Search for the cell housing the specified text and yield its (x, y) center coordinate. 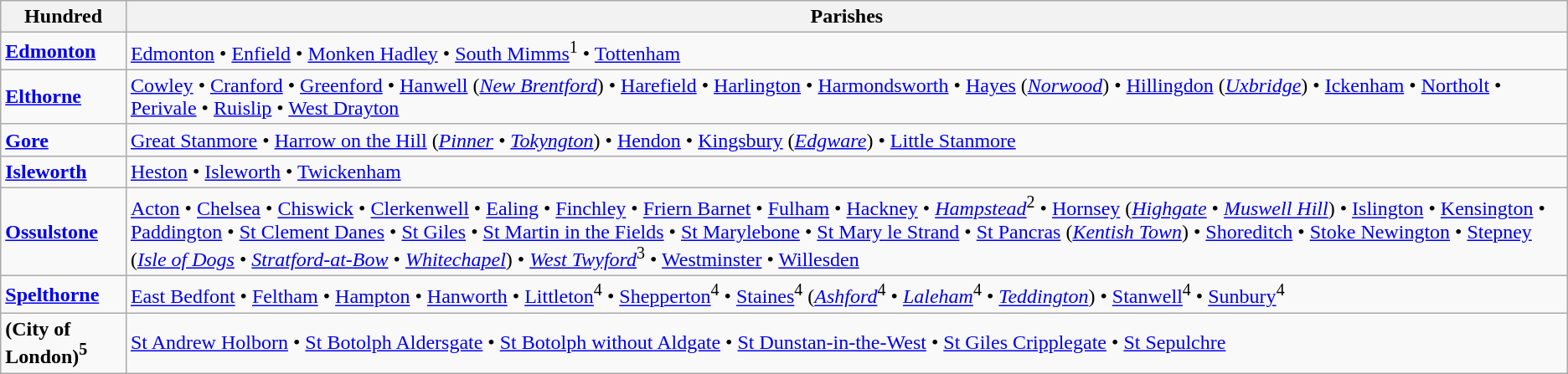
Elthorne (64, 97)
Hundred (64, 17)
Parishes (846, 17)
(City of London)5 (64, 343)
Edmonton • Enfield • Monken Hadley • South Mimms1 • Tottenham (846, 52)
St Andrew Holborn • St Botolph Aldersgate • St Botolph without Aldgate • St Dunstan-in-the-West • St Giles Cripplegate • St Sepulchre (846, 343)
Great Stanmore • Harrow on the Hill (Pinner • Tokyngton) • Hendon • Kingsbury (Edgware) • Little Stanmore (846, 140)
Heston • Isleworth • Twickenham (846, 172)
Isleworth (64, 172)
Edmonton (64, 52)
Gore (64, 140)
Ossulstone (64, 233)
East Bedfont • Feltham • Hampton • Hanworth • Littleton4 • Shepperton4 • Staines4 (Ashford4 • Laleham4 • Teddington) • Stanwell4 • Sunbury4 (846, 295)
Spelthorne (64, 295)
